Provide the [x, y] coordinate of the cell's center where the given text is located.  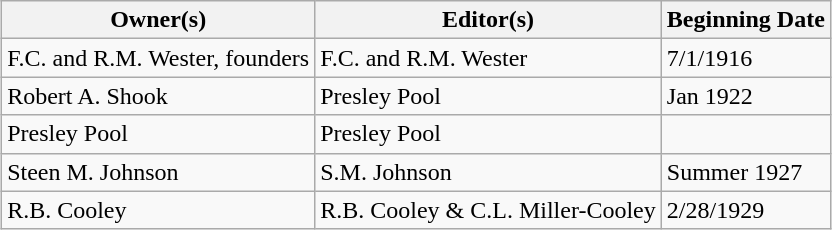
Robert A. Shook [158, 96]
2/28/1929 [746, 210]
Summer 1927 [746, 172]
S.M. Johnson [488, 172]
Beginning Date [746, 20]
Owner(s) [158, 20]
7/1/1916 [746, 58]
R.B. Cooley & C.L. Miller-Cooley [488, 210]
Jan 1922 [746, 96]
Editor(s) [488, 20]
F.C. and R.M. Wester [488, 58]
Steen M. Johnson [158, 172]
R.B. Cooley [158, 210]
F.C. and R.M. Wester, founders [158, 58]
